Capture the cell that displays the provided text and extract its (x, y) central coordinate. 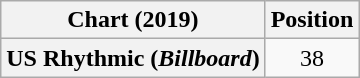
Position (312, 20)
Chart (2019) (133, 20)
US Rhythmic (Billboard) (133, 58)
38 (312, 58)
